Return [X, Y] of the center of cell containing provided text 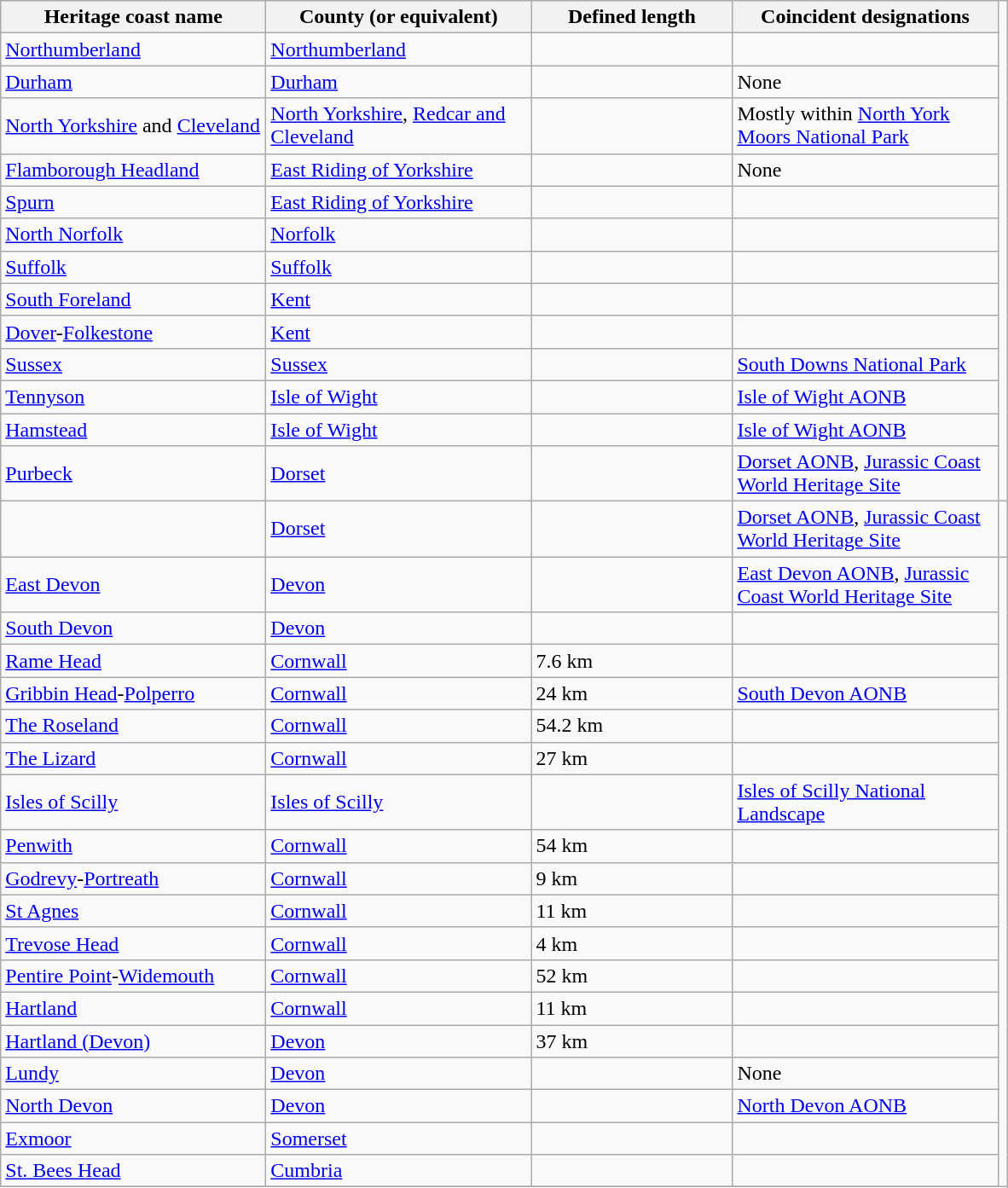
Isles of Scilly National Landscape [865, 802]
Norfolk [399, 235]
52 km [632, 976]
North Yorkshire and Cleveland [133, 126]
Hartland (Devon) [133, 1041]
Rame Head [133, 661]
North Devon AONB [865, 1106]
Hamstead [133, 429]
37 km [632, 1041]
7.6 km [632, 661]
Coincident designations [865, 17]
24 km [632, 693]
Somerset [399, 1139]
South Devon [133, 629]
Trevose Head [133, 943]
Cumbria [399, 1171]
Flamborough Headland [133, 170]
4 km [632, 943]
Gribbin Head-Polperro [133, 693]
South Downs National Park [865, 364]
Dover-Folkestone [133, 332]
Exmoor [133, 1139]
St. Bees Head [133, 1171]
27 km [632, 758]
The Roseland [133, 726]
St Agnes [133, 911]
South Foreland [133, 299]
South Devon AONB [865, 693]
Purbeck [133, 474]
North Norfolk [133, 235]
Defined length [632, 17]
Hartland [133, 1008]
Spurn [133, 202]
Tennyson [133, 397]
North Yorkshire, Redcar and Cleveland [399, 126]
County (or equivalent) [399, 17]
North Devon [133, 1106]
Heritage coast name [133, 17]
Pentire Point-Widemouth [133, 976]
9 km [632, 878]
Penwith [133, 846]
54 km [632, 846]
The Lizard [133, 758]
East Devon AONB, Jurassic Coast World Heritage Site [865, 585]
Lundy [133, 1074]
Mostly within North York Moors National Park [865, 126]
Godrevy-Portreath [133, 878]
East Devon [133, 585]
54.2 km [632, 726]
